Output the (X, Y) coordinate of the center of the cell containing the given text.  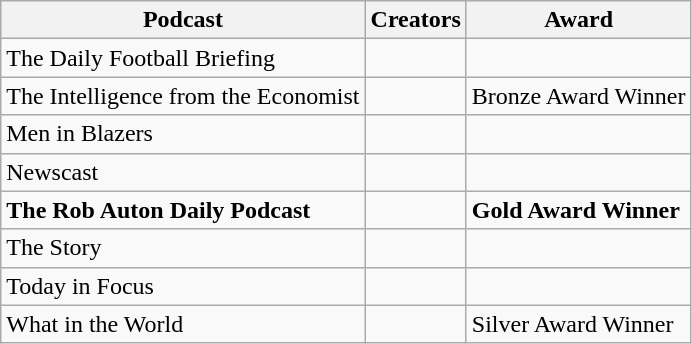
The Rob Auton Daily Podcast (183, 210)
Podcast (183, 20)
Gold Award Winner (578, 210)
Today in Focus (183, 286)
Award (578, 20)
The Daily Football Briefing (183, 58)
Bronze Award Winner (578, 96)
What in the World (183, 324)
Men in Blazers (183, 134)
The Story (183, 248)
Newscast (183, 172)
Silver Award Winner (578, 324)
The Intelligence from the Economist (183, 96)
Creators (416, 20)
